Scan for the cell matching the given text and deliver its [x, y] coordinate at center. 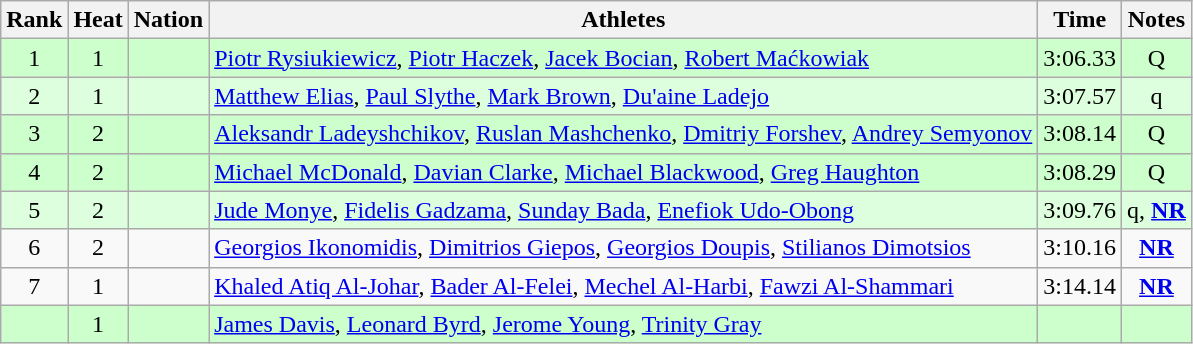
q [1157, 96]
q, NR [1157, 210]
6 [34, 248]
Athletes [624, 20]
Georgios Ikonomidis, Dimitrios Giepos, Georgios Doupis, Stilianos Dimotsios [624, 248]
James Davis, Leonard Byrd, Jerome Young, Trinity Gray [624, 324]
3:10.16 [1080, 248]
Michael McDonald, Davian Clarke, Michael Blackwood, Greg Haughton [624, 172]
3:09.76 [1080, 210]
3:06.33 [1080, 58]
4 [34, 172]
5 [34, 210]
3:08.29 [1080, 172]
Khaled Atiq Al-Johar, Bader Al-Felei, Mechel Al-Harbi, Fawzi Al-Shammari [624, 286]
3 [34, 134]
7 [34, 286]
Matthew Elias, Paul Slythe, Mark Brown, Du'aine Ladejo [624, 96]
3:08.14 [1080, 134]
Piotr Rysiukiewicz, Piotr Haczek, Jacek Bocian, Robert Maćkowiak [624, 58]
Rank [34, 20]
3:07.57 [1080, 96]
Notes [1157, 20]
Nation [168, 20]
Jude Monye, Fidelis Gadzama, Sunday Bada, Enefiok Udo-Obong [624, 210]
Time [1080, 20]
Aleksandr Ladeyshchikov, Ruslan Mashchenko, Dmitriy Forshev, Andrey Semyonov [624, 134]
Heat [98, 20]
3:14.14 [1080, 286]
